Determine the (x, y) coordinate at the center of the cell enclosing the given text.  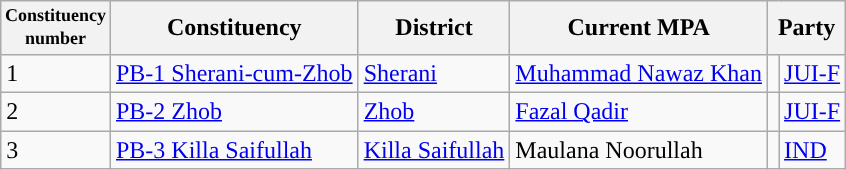
Party (806, 28)
PB-1 Sherani-cum-Zhob (234, 73)
Constituency (234, 28)
IND (812, 150)
Fazal Qadir (639, 111)
Killa Saifullah (434, 150)
PB-2 Zhob (234, 111)
Current MPA (639, 28)
Maulana Noorullah (639, 150)
Muhammad Nawaz Khan (639, 73)
Sherani (434, 73)
3 (56, 150)
PB-3 Killa Saifullah (234, 150)
Zhob (434, 111)
District (434, 28)
1 (56, 73)
Constituency number (56, 28)
2 (56, 111)
